Provide the (x, y) coordinate of the cell's center where the given text is located.  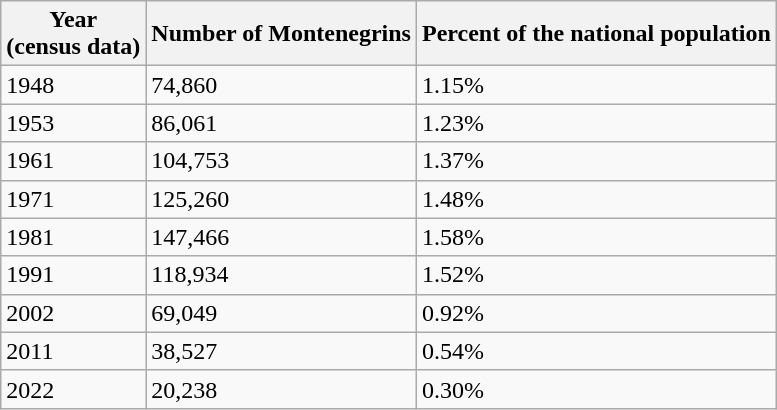
38,527 (282, 351)
147,466 (282, 237)
1981 (74, 237)
1.23% (596, 123)
86,061 (282, 123)
118,934 (282, 275)
1948 (74, 85)
1.15% (596, 85)
2002 (74, 313)
1953 (74, 123)
0.30% (596, 389)
20,238 (282, 389)
1971 (74, 199)
1.48% (596, 199)
1.58% (596, 237)
Year(census data) (74, 34)
1991 (74, 275)
2011 (74, 351)
1.37% (596, 161)
69,049 (282, 313)
104,753 (282, 161)
2022 (74, 389)
1961 (74, 161)
Percent of the national population (596, 34)
1.52% (596, 275)
74,860 (282, 85)
125,260 (282, 199)
0.92% (596, 313)
Number of Montenegrins (282, 34)
0.54% (596, 351)
